Return (X, Y) of the center of cell containing provided text 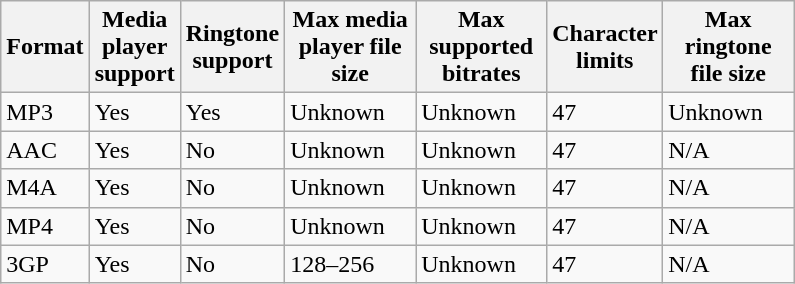
Ringtone support (232, 47)
128–256 (350, 264)
M4A (45, 188)
MP4 (45, 226)
Character limits (605, 47)
3GP (45, 264)
Max ringtone file size (728, 47)
MP3 (45, 112)
Max supported bitrates (482, 47)
Format (45, 47)
AAC (45, 150)
Media player support (134, 47)
Max media player file size (350, 47)
